Extract the (X, Y) coordinate from the center of the cell holding the provided text.  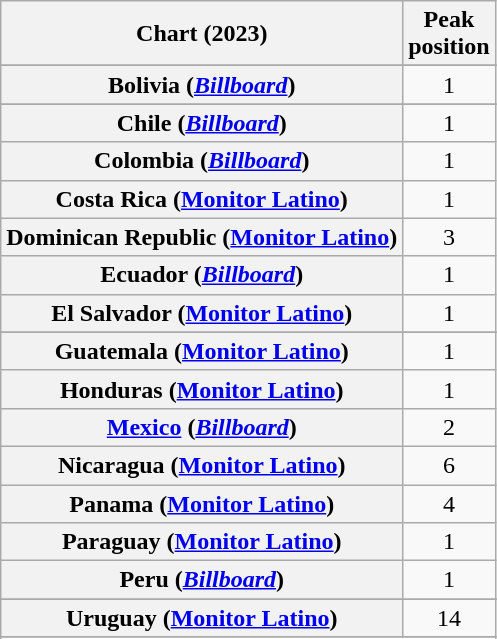
Honduras (Monitor Latino) (202, 389)
Dominican Republic (Monitor Latino) (202, 237)
Uruguay (Monitor Latino) (202, 618)
Costa Rica (Monitor Latino) (202, 199)
Mexico (Billboard) (202, 427)
2 (449, 427)
4 (449, 503)
Colombia (Billboard) (202, 161)
6 (449, 465)
Guatemala (Monitor Latino) (202, 351)
14 (449, 618)
Chart (2023) (202, 34)
Paraguay (Monitor Latino) (202, 542)
3 (449, 237)
Peakposition (449, 34)
Peru (Billboard) (202, 580)
Chile (Billboard) (202, 123)
Ecuador (Billboard) (202, 275)
El Salvador (Monitor Latino) (202, 313)
Nicaragua (Monitor Latino) (202, 465)
Bolivia (Billboard) (202, 85)
Panama (Monitor Latino) (202, 503)
